Determine the (x, y) coordinate at the center of the cell enclosing the given text.  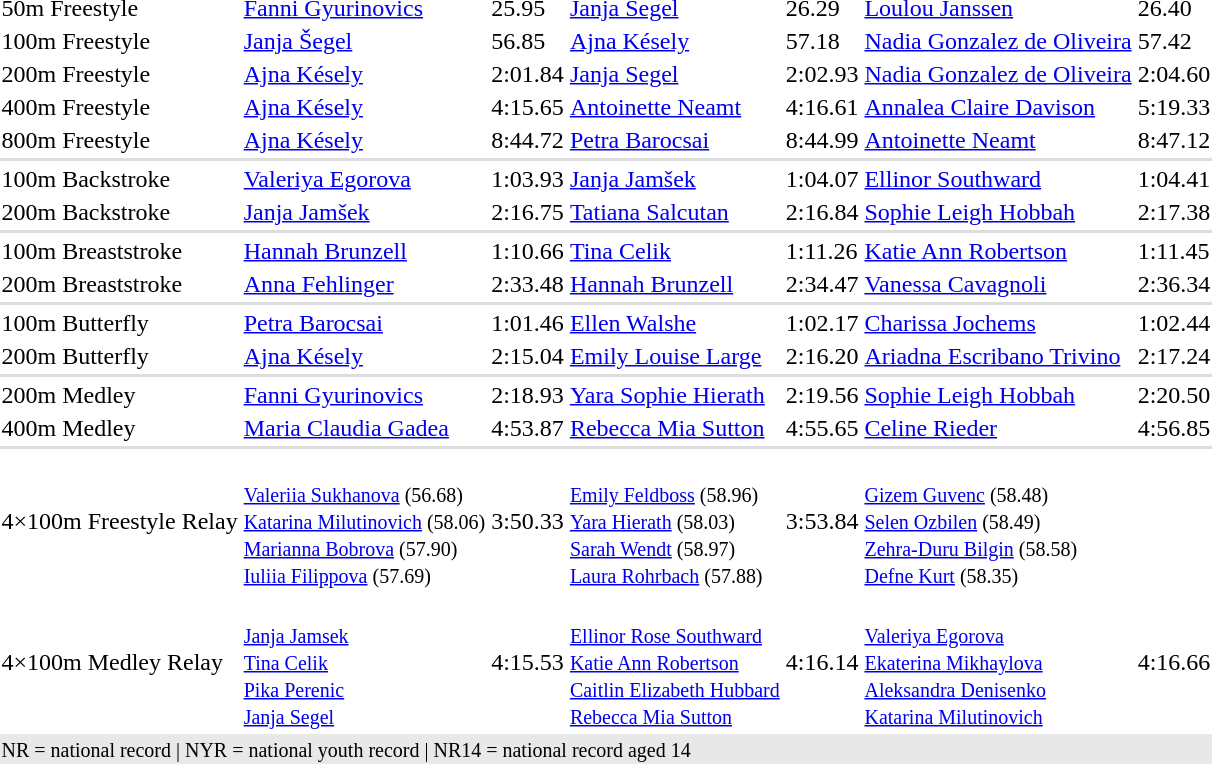
Gizem Guvenc (58.48)Selen Ozbilen (58.49) Zehra-Duru Bilgin (58.58)Defne Kurt (58.35) (998, 521)
Anna Fehlinger (364, 284)
2:15.04 (528, 356)
4:55.65 (822, 428)
Emily Louise Large (674, 356)
Maria Claudia Gadea (364, 428)
200m Freestyle (120, 74)
3:53.84 (822, 521)
4:16.61 (822, 107)
200m Medley (120, 395)
2:17.24 (1174, 356)
200m Breaststroke (120, 284)
2:36.34 (1174, 284)
100m Breaststroke (120, 251)
800m Freestyle (120, 140)
Annalea Claire Davison (998, 107)
4:16.14 (822, 662)
1:02.44 (1174, 323)
1:11.45 (1174, 251)
100m Backstroke (120, 179)
4:15.65 (528, 107)
3:50.33 (528, 521)
200m Backstroke (120, 212)
2:33.48 (528, 284)
Fanni Gyurinovics (364, 395)
4×100m Freestyle Relay (120, 521)
Ellinor Southward (998, 179)
1:04.07 (822, 179)
Tatiana Salcutan (674, 212)
Ellen Walshe (674, 323)
Ellinor Rose Southward Katie Ann Robertson Caitlin Elizabeth Hubbard Rebecca Mia Sutton (674, 662)
4:15.53 (528, 662)
Janja Jamsek Tina Celik Pika Perenic Janja Segel (364, 662)
2:16.84 (822, 212)
Rebecca Mia Sutton (674, 428)
2:19.56 (822, 395)
56.85 (528, 41)
Tina Celik (674, 251)
4:16.66 (1174, 662)
1:02.17 (822, 323)
Katie Ann Robertson (998, 251)
Emily Feldboss (58.96)Yara Hierath (58.03) Sarah Wendt (58.97)Laura Rohrbach (57.88) (674, 521)
Celine Rieder (998, 428)
Valeriya Egorova Ekaterina Mikhaylova Aleksandra Denisenko Katarina Milutinovich (998, 662)
2:01.84 (528, 74)
2:04.60 (1174, 74)
8:44.99 (822, 140)
100m Butterfly (120, 323)
200m Butterfly (120, 356)
Valeriya Egorova (364, 179)
8:44.72 (528, 140)
Janja Šegel (364, 41)
1:10.66 (528, 251)
2:17.38 (1174, 212)
2:02.93 (822, 74)
NR = national record | NYR = national youth record | NR14 = national record aged 14 (606, 749)
1:03.93 (528, 179)
4:53.87 (528, 428)
57.42 (1174, 41)
100m Freestyle (120, 41)
2:16.20 (822, 356)
57.18 (822, 41)
4×100m Medley Relay (120, 662)
1:01.46 (528, 323)
2:18.93 (528, 395)
8:47.12 (1174, 140)
4:56.85 (1174, 428)
Ariadna Escribano Trivino (998, 356)
Janja Segel (674, 74)
5:19.33 (1174, 107)
1:04.41 (1174, 179)
Charissa Jochems (998, 323)
2:20.50 (1174, 395)
400m Medley (120, 428)
Yara Sophie Hierath (674, 395)
Vanessa Cavagnoli (998, 284)
Valeriia Sukhanova (56.68)Katarina Milutinovich (58.06) Marianna Bobrova (57.90)Iuliia Filippova (57.69) (364, 521)
400m Freestyle (120, 107)
1:11.26 (822, 251)
2:16.75 (528, 212)
2:34.47 (822, 284)
